Scan for the cell matching the given text and deliver its [x, y] coordinate at center. 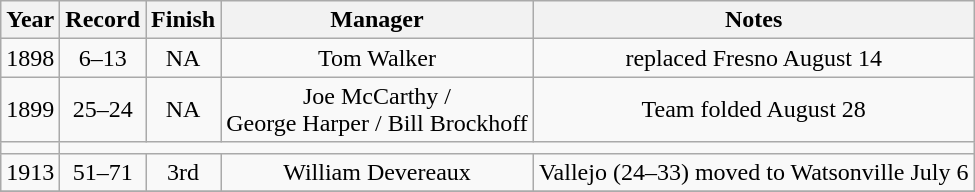
1913 [30, 172]
3rd [184, 172]
Tom Walker [378, 58]
Team folded August 28 [754, 110]
Vallejo (24–33) moved to Watsonville July 6 [754, 172]
Record [103, 20]
25–24 [103, 110]
51–71 [103, 172]
6–13 [103, 58]
1898 [30, 58]
Notes [754, 20]
William Devereaux [378, 172]
Joe McCarthy /George Harper / Bill Brockhoff [378, 110]
1899 [30, 110]
Finish [184, 20]
replaced Fresno August 14 [754, 58]
Year [30, 20]
Manager [378, 20]
